Capture the cell that displays the provided text and extract its (x, y) central coordinate. 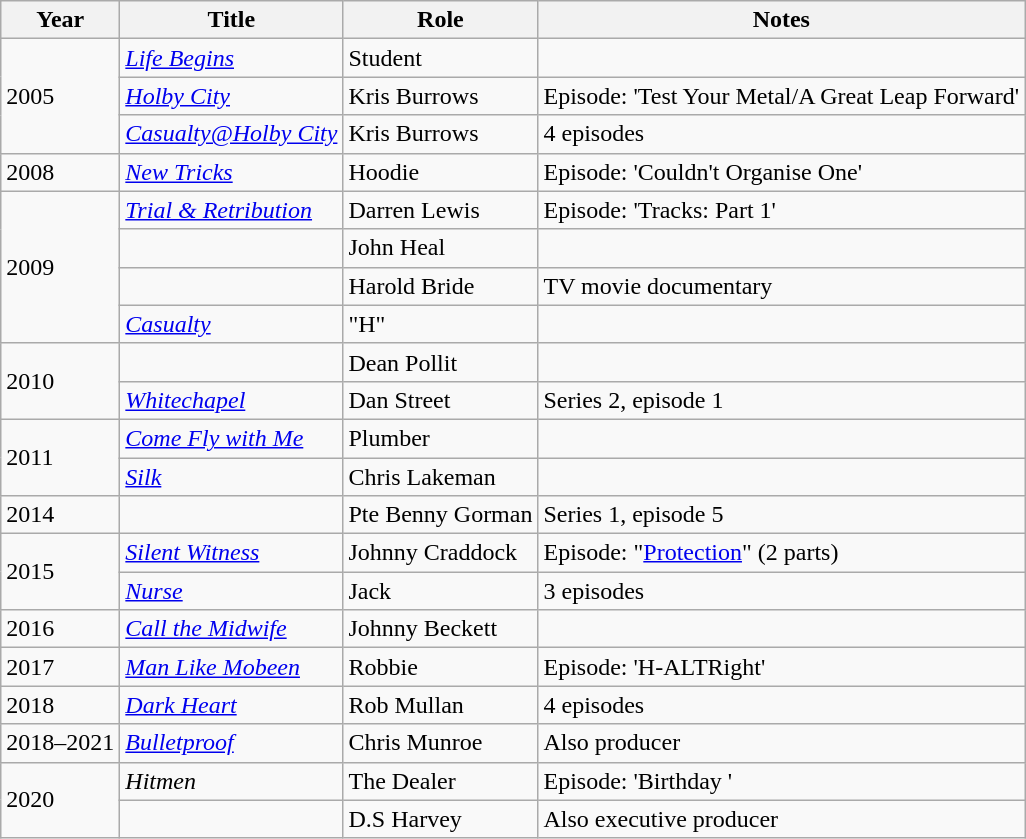
2009 (60, 267)
Year (60, 20)
2015 (60, 572)
2010 (60, 381)
2018 (60, 705)
Title (232, 20)
"H" (440, 324)
Dark Heart (232, 705)
Series 2, episode 1 (782, 400)
Plumber (440, 438)
Silk (232, 477)
Episode: "Protection" (2 parts) (782, 553)
2020 (60, 800)
Bulletproof (232, 743)
2018–2021 (60, 743)
3 episodes (782, 591)
Notes (782, 20)
Casualty@Holby City (232, 134)
Role (440, 20)
Holby City (232, 96)
Chris Munroe (440, 743)
Come Fly with Me (232, 438)
Dean Pollit (440, 362)
John Heal (440, 248)
2005 (60, 96)
Harold Bride (440, 286)
Episode: 'Birthday ' (782, 781)
2014 (60, 515)
Chris Lakeman (440, 477)
Life Begins (232, 58)
Johnny Craddock (440, 553)
Rob Mullan (440, 705)
Johnny Beckett (440, 629)
Series 1, episode 5 (782, 515)
Pte Benny Gorman (440, 515)
Episode: 'Couldn't Organise One' (782, 172)
2011 (60, 457)
TV movie documentary (782, 286)
D.S Harvey (440, 819)
Silent Witness (232, 553)
Also executive producer (782, 819)
Also producer (782, 743)
Nurse (232, 591)
Dan Street (440, 400)
Casualty (232, 324)
Student (440, 58)
2016 (60, 629)
Darren Lewis (440, 210)
The Dealer (440, 781)
Whitechapel (232, 400)
Episode: 'H-ALTRight' (782, 667)
2017 (60, 667)
New Tricks (232, 172)
Man Like Mobeen (232, 667)
Trial & Retribution (232, 210)
Robbie (440, 667)
Episode: 'Test Your Metal/A Great Leap Forward' (782, 96)
Call the Midwife (232, 629)
Jack (440, 591)
Hitmen (232, 781)
Episode: 'Tracks: Part 1' (782, 210)
2008 (60, 172)
Hoodie (440, 172)
